Detect which cell encompasses the target text, then output its (x, y) center coordinate. 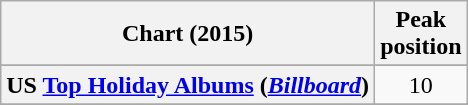
US Top Holiday Albums (Billboard) (188, 85)
10 (421, 85)
Peak position (421, 34)
Chart (2015) (188, 34)
